Identify which cell holds the provided text, then report its [x, y] central coordinate. 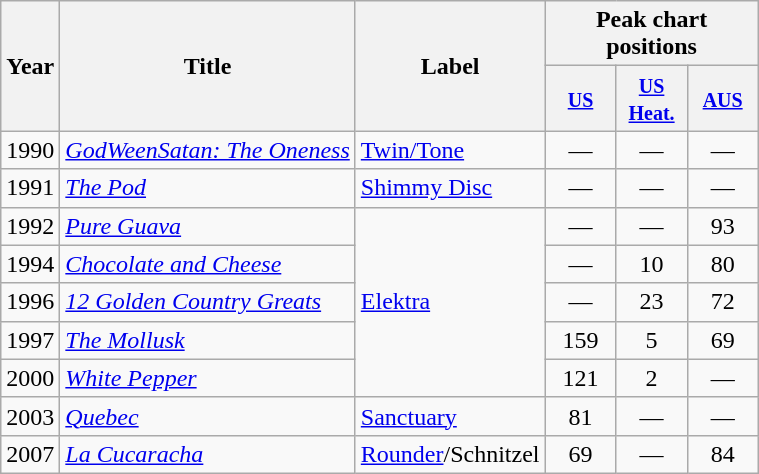
Year [30, 66]
Twin/Tone [450, 150]
GodWeenSatan: The Oneness [208, 150]
1997 [30, 340]
72 [722, 302]
81 [580, 416]
10 [652, 264]
12 Golden Country Greats [208, 302]
Sanctuary [450, 416]
23 [652, 302]
5 [652, 340]
Elektra [450, 302]
US [580, 98]
1990 [30, 150]
2000 [30, 378]
1994 [30, 264]
2003 [30, 416]
AUS [722, 98]
93 [722, 226]
1992 [30, 226]
USHeat. [652, 98]
Shimmy Disc [450, 188]
Chocolate and Cheese [208, 264]
Label [450, 66]
2 [652, 378]
121 [580, 378]
White Pepper [208, 378]
Quebec [208, 416]
1991 [30, 188]
The Pod [208, 188]
Pure Guava [208, 226]
80 [722, 264]
84 [722, 454]
Rounder/Schnitzel [450, 454]
Peak chart positions [652, 34]
2007 [30, 454]
Title [208, 66]
1996 [30, 302]
The Mollusk [208, 340]
159 [580, 340]
La Cucaracha [208, 454]
